From the cell containing the given text, extract its center point as (x, y) coordinate. 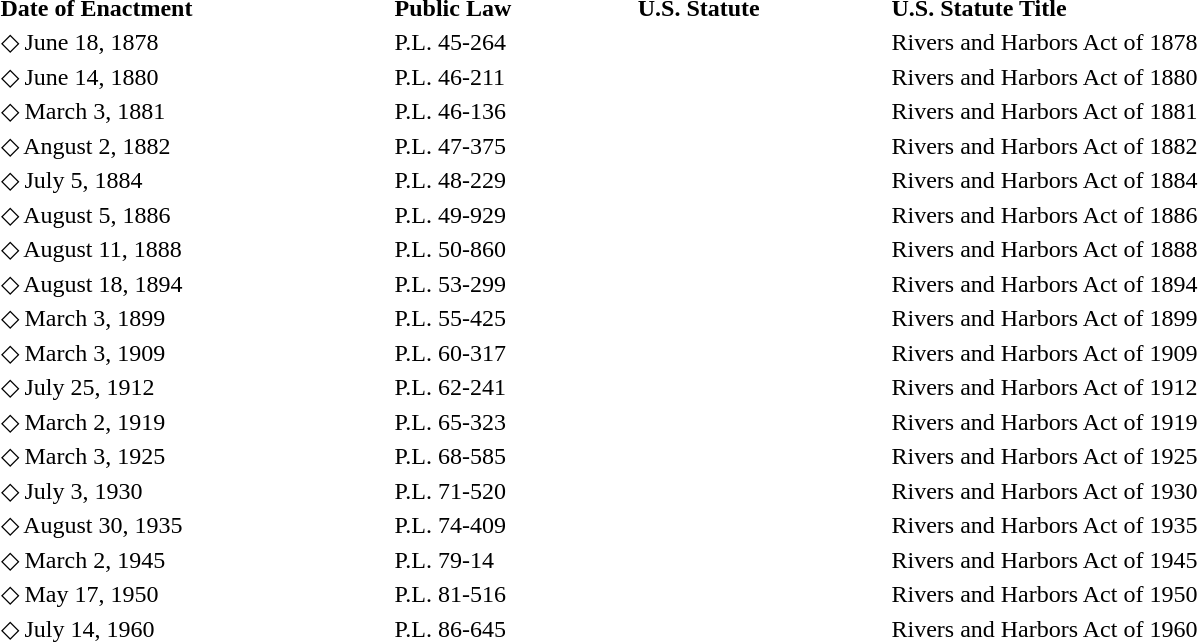
P.L. 48-229 (513, 180)
P.L. 49-929 (513, 214)
P.L. 79-14 (513, 560)
P.L. 50-860 (513, 249)
P.L. 55-425 (513, 318)
P.L. 47-375 (513, 146)
P.L. 81-516 (513, 594)
P.L. 46-211 (513, 76)
P.L. 65-323 (513, 422)
P.L. 53-299 (513, 284)
P.L. 68-585 (513, 456)
P.L. 60-317 (513, 352)
P.L. 71-520 (513, 490)
P.L. 45-264 (513, 42)
P.L. 74-409 (513, 525)
P.L. 62-241 (513, 387)
P.L. 46-136 (513, 111)
